For the text-containing cell, return its midpoint in [x, y] coordinate format. 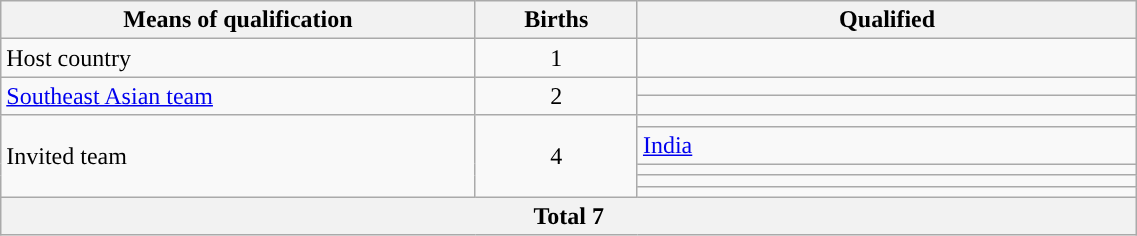
Southeast Asian team [238, 96]
Means of qualification [238, 20]
2 [556, 96]
Total 7 [569, 216]
4 [556, 156]
1 [556, 58]
India [886, 145]
Host country [238, 58]
Qualified [886, 20]
Invited team [238, 156]
Births [556, 20]
